Scan for the cell matching the given text and deliver its (X, Y) coordinate at center. 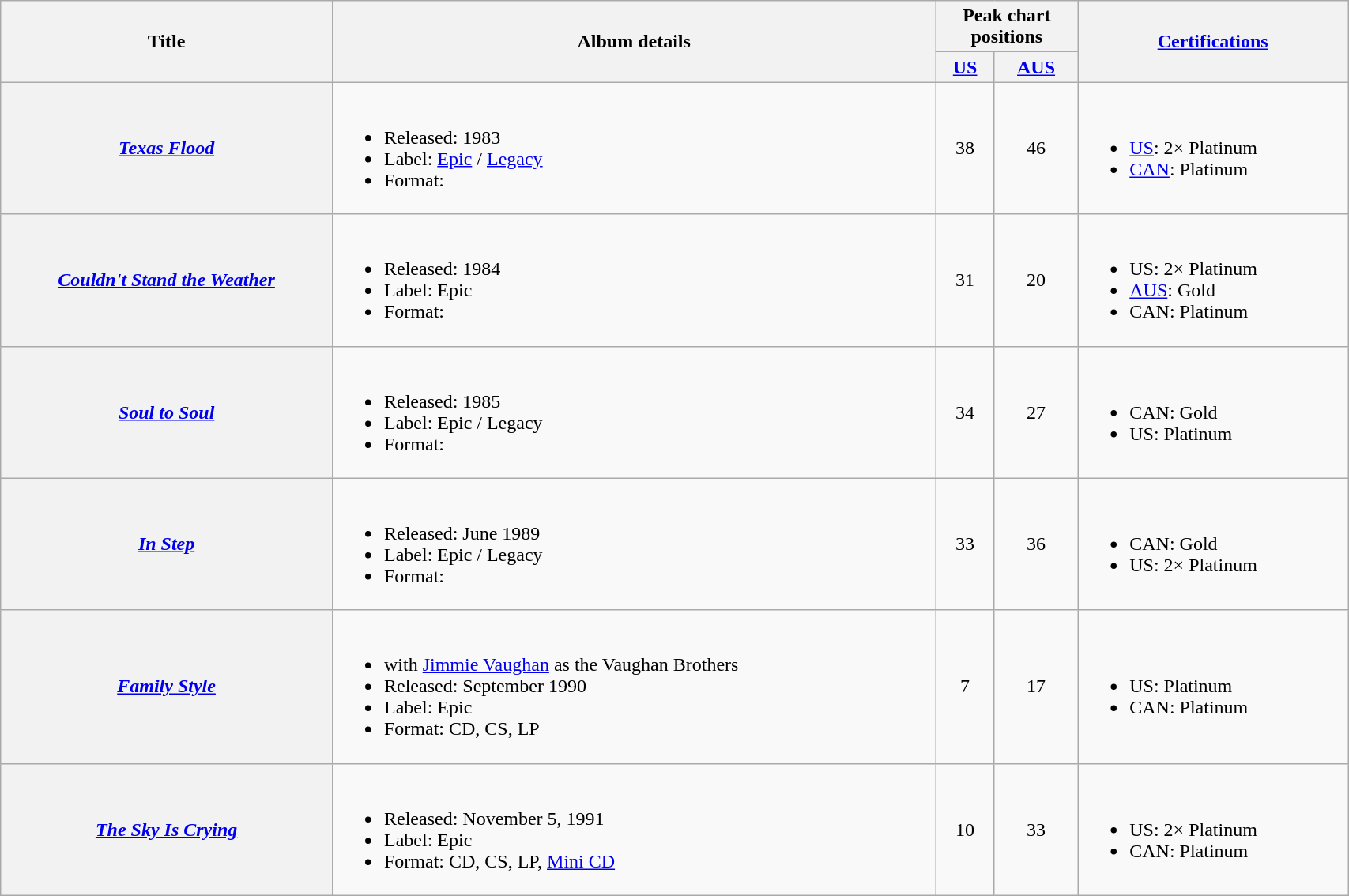
Released: 1984Label: EpicFormat: (634, 280)
Released: 1983Label: Epic / LegacyFormat: (634, 149)
Certifications (1213, 41)
27 (1035, 412)
Peak chartpositions (1007, 27)
Released: June 1989Label: Epic / LegacyFormat: (634, 544)
CAN: GoldUS: 2× Platinum (1213, 544)
US: 2× PlatinumAUS: GoldCAN: Platinum (1213, 280)
Soul to Soul (167, 412)
The Sky Is Crying (167, 830)
20 (1035, 280)
Family Style (167, 687)
46 (1035, 149)
Released: November 5, 1991Label: EpicFormat: CD, CS, LP, Mini CD (634, 830)
Album details (634, 41)
Released: 1985Label: Epic / LegacyFormat: (634, 412)
38 (965, 149)
34 (965, 412)
Title (167, 41)
with Jimmie Vaughan as the Vaughan BrothersReleased: September 1990Label: EpicFormat: CD, CS, LP (634, 687)
7 (965, 687)
17 (1035, 687)
31 (965, 280)
10 (965, 830)
Couldn't Stand the Weather (167, 280)
AUS (1035, 67)
US (965, 67)
CAN: GoldUS: Platinum (1213, 412)
36 (1035, 544)
US: PlatinumCAN: Platinum (1213, 687)
In Step (167, 544)
Texas Flood (167, 149)
